Search for the cell housing the specified text and yield its [x, y] center coordinate. 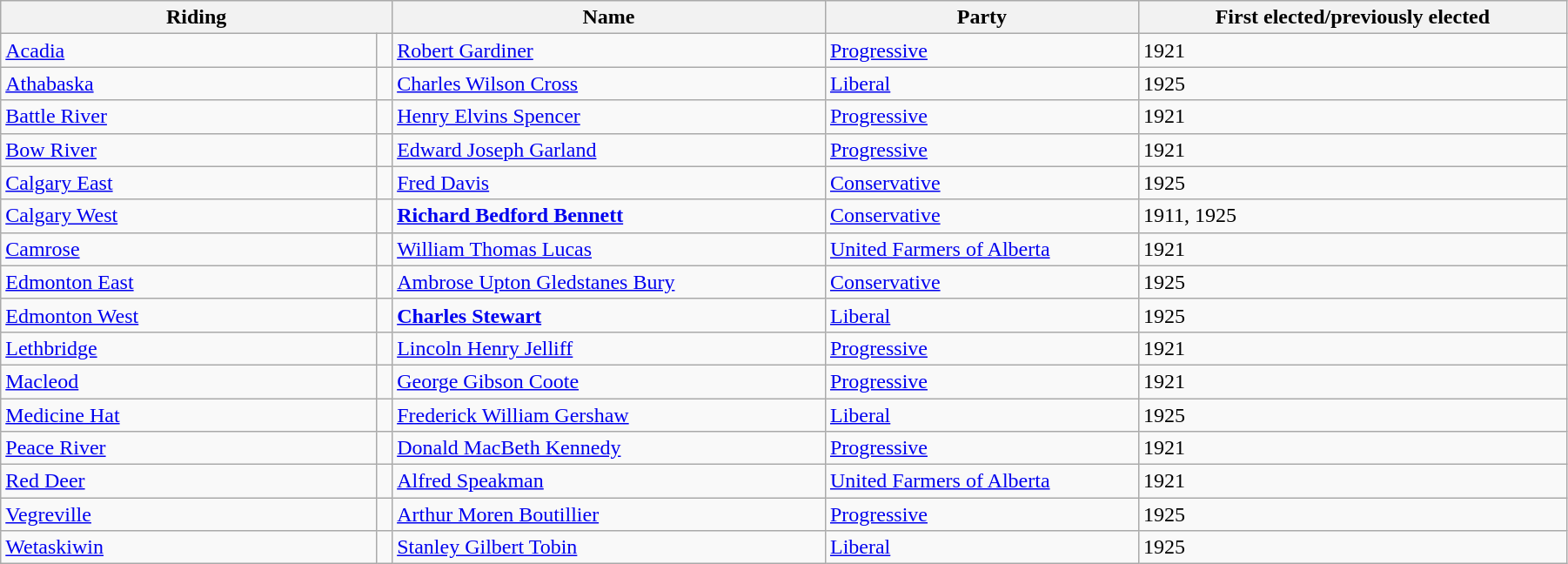
Calgary West [189, 216]
Name [609, 17]
Party [982, 17]
Richard Bedford Bennett [609, 216]
Alfred Speakman [609, 481]
Arthur Moren Boutillier [609, 514]
Riding [197, 17]
Peace River [189, 448]
Bow River [189, 150]
Robert Gardiner [609, 50]
Henry Elvins Spencer [609, 117]
Battle River [189, 117]
First elected/previously elected [1352, 17]
Ambrose Upton Gledstanes Bury [609, 282]
Charles Stewart [609, 315]
George Gibson Coote [609, 381]
Donald MacBeth Kennedy [609, 448]
Red Deer [189, 481]
1911, 1925 [1352, 216]
Lethbridge [189, 348]
Calgary East [189, 183]
Edward Joseph Garland [609, 150]
Stanley Gilbert Tobin [609, 547]
Medicine Hat [189, 415]
Athabaska [189, 84]
Fred Davis [609, 183]
Acadia [189, 50]
Wetaskiwin [189, 547]
Frederick William Gershaw [609, 415]
Charles Wilson Cross [609, 84]
Edmonton East [189, 282]
Edmonton West [189, 315]
Macleod [189, 381]
William Thomas Lucas [609, 249]
Lincoln Henry Jelliff [609, 348]
Camrose [189, 249]
Vegreville [189, 514]
